Output the [x, y] coordinate of the center of the cell containing the given text.  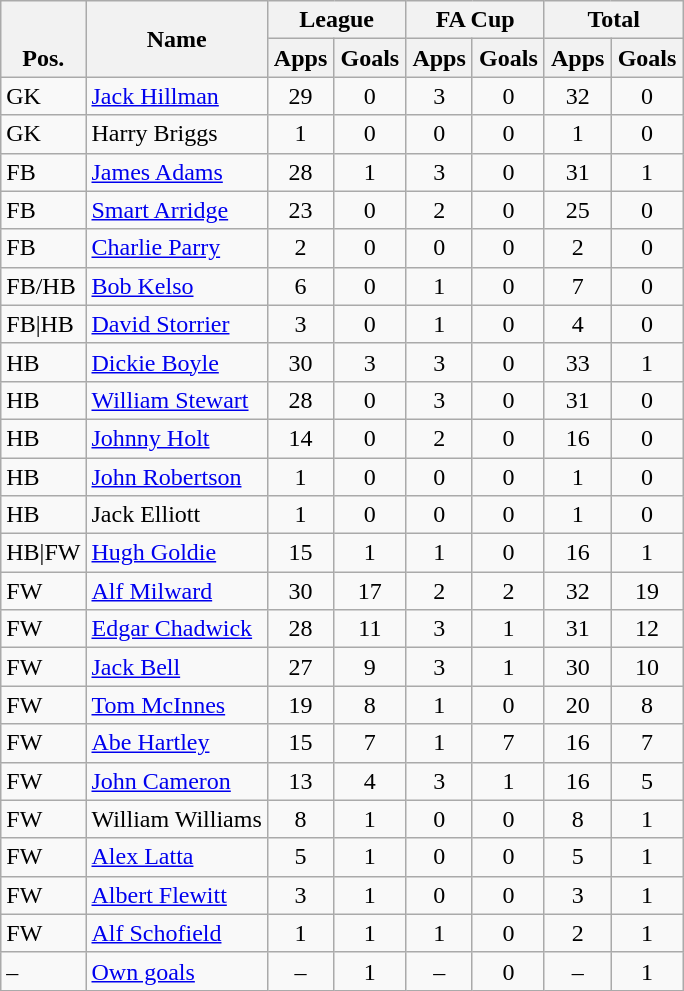
Albert Flewitt [176, 895]
11 [370, 629]
29 [300, 96]
14 [300, 438]
Hugh Goldie [176, 553]
League [336, 20]
John Cameron [176, 781]
Total [614, 20]
23 [300, 210]
9 [370, 667]
HB|FW [44, 553]
10 [647, 667]
FA Cup [476, 20]
13 [300, 781]
Charlie Parry [176, 248]
27 [300, 667]
Alf Schofield [176, 933]
17 [370, 591]
6 [300, 286]
Own goals [176, 971]
20 [578, 705]
33 [578, 362]
James Adams [176, 172]
John Robertson [176, 477]
Pos. [44, 39]
Dickie Boyle [176, 362]
FB|HB [44, 324]
12 [647, 629]
Smart Arridge [176, 210]
David Storrier [176, 324]
FB/HB [44, 286]
Bob Kelso [176, 286]
Johnny Holt [176, 438]
Harry Briggs [176, 134]
25 [578, 210]
Edgar Chadwick [176, 629]
Alf Milward [176, 591]
William Williams [176, 819]
Jack Hillman [176, 96]
William Stewart [176, 400]
Jack Elliott [176, 515]
Alex Latta [176, 857]
Jack Bell [176, 667]
Name [176, 39]
Tom McInnes [176, 705]
Abe Hartley [176, 743]
